Identify which cell holds the provided text, then report its [x, y] central coordinate. 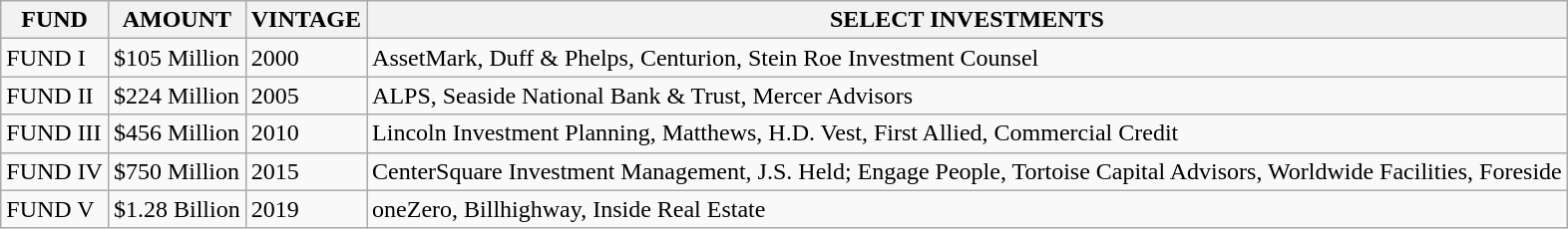
AssetMark, Duff & Phelps, Centurion, Stein Roe Investment Counsel [968, 58]
FUND V [55, 209]
2000 [305, 58]
FUND [55, 20]
$105 Million [177, 58]
2010 [305, 133]
FUND IV [55, 171]
AMOUNT [177, 20]
$456 Million [177, 133]
$1.28 Billion [177, 209]
2019 [305, 209]
FUND II [55, 96]
Lincoln Investment Planning, Matthews, H.D. Vest, First Allied, Commercial Credit [968, 133]
ALPS, Seaside National Bank & Trust, Mercer Advisors [968, 96]
2015 [305, 171]
FUND III [55, 133]
$224 Million [177, 96]
$750 Million [177, 171]
oneZero, Billhighway, Inside Real Estate [968, 209]
SELECT INVESTMENTS [968, 20]
VINTAGE [305, 20]
2005 [305, 96]
FUND I [55, 58]
CenterSquare Investment Management, J.S. Held; Engage People, Tortoise Capital Advisors, Worldwide Facilities, Foreside [968, 171]
